Locate the cell with the specified text and output its (x, y) center coordinate. 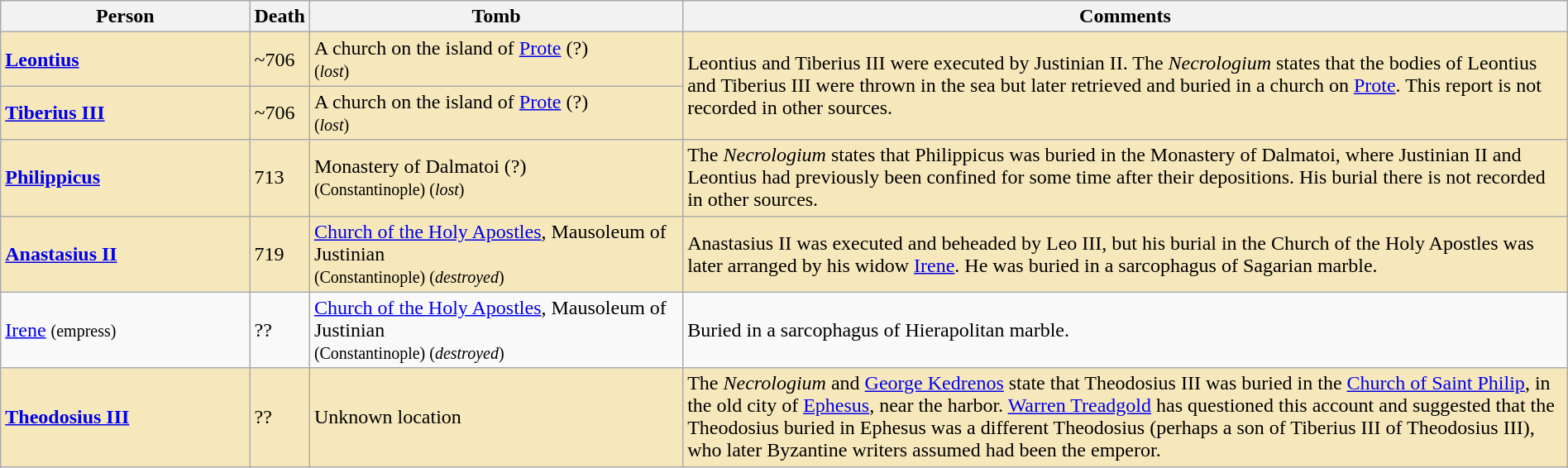
719 (280, 254)
Tomb (496, 17)
Tiberius III (126, 112)
Irene (empress) (126, 330)
Philippicus (126, 178)
Anastasius II (126, 254)
Buried in a sarcophagus of Hierapolitan marble. (1126, 330)
713 (280, 178)
Person (126, 17)
Monastery of Dalmatoi (?)(Constantinople) (lost) (496, 178)
Theodosius III (126, 417)
Comments (1126, 17)
Death (280, 17)
Unknown location (496, 417)
Leontius (126, 60)
